For the text-containing cell, return its midpoint in (X, Y) coordinate format. 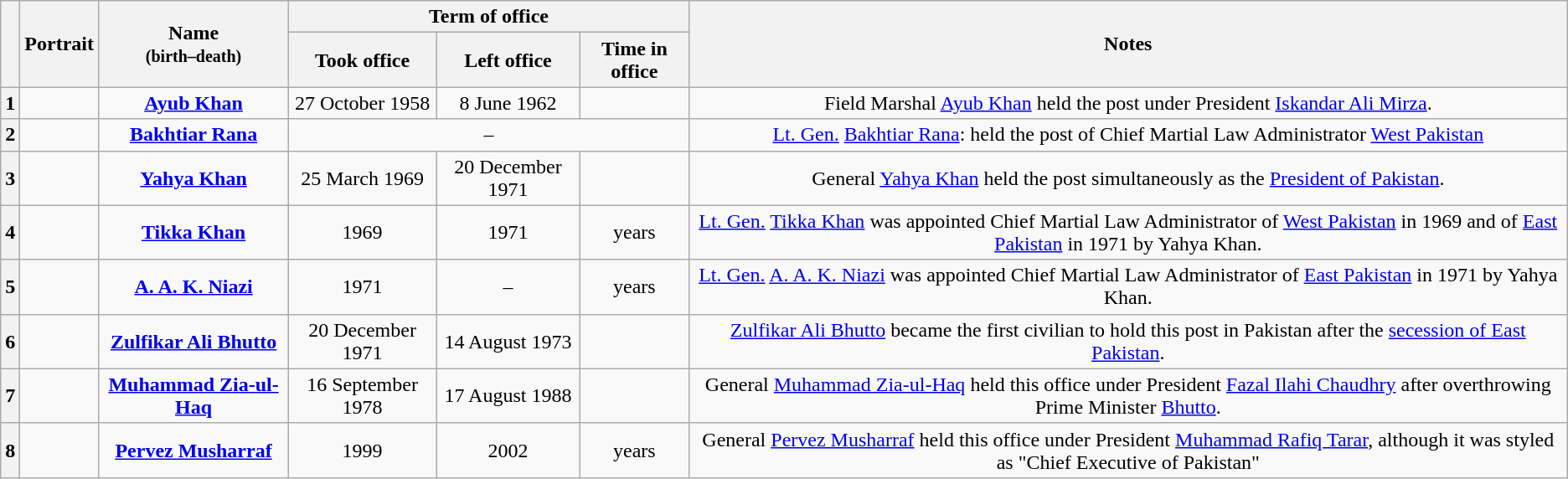
1 (10, 103)
Yahya Khan (193, 178)
Term of office (489, 17)
Lt. Gen. Bakhtiar Rana: held the post of Chief Martial Law Administrator West Pakistan (1127, 135)
27 October 1958 (363, 103)
3 (10, 178)
2 (10, 135)
Zulfikar Ali Bhutto (193, 342)
1969 (363, 233)
Tikka Khan (193, 233)
8 (10, 451)
Lt. Gen. Tikka Khan was appointed Chief Martial Law Administrator of West Pakistan in 1969 and of East Pakistan in 1971 by Yahya Khan. (1127, 233)
25 March 1969 (363, 178)
7 (10, 395)
1999 (363, 451)
Left office (508, 60)
Bakhtiar Rana (193, 135)
4 (10, 233)
Time in office (634, 60)
Zulfikar Ali Bhutto became the first civilian to hold this post in Pakistan after the secession of East Pakistan. (1127, 342)
14 August 1973 (508, 342)
Ayub Khan (193, 103)
Took office (363, 60)
Muhammad Zia-ul-Haq (193, 395)
5 (10, 286)
Pervez Musharraf (193, 451)
16 September 1978 (363, 395)
2002 (508, 451)
6 (10, 342)
Field Marshal Ayub Khan held the post under President Iskandar Ali Mirza. (1127, 103)
A. A. K. Niazi (193, 286)
17 August 1988 (508, 395)
Portrait (59, 44)
Notes (1127, 44)
Lt. Gen. A. A. K. Niazi was appointed Chief Martial Law Administrator of East Pakistan in 1971 by Yahya Khan. (1127, 286)
General Muhammad Zia-ul-Haq held this office under President Fazal Ilahi Chaudhry after overthrowing Prime Minister Bhutto. (1127, 395)
General Pervez Musharraf held this office under President Muhammad Rafiq Tarar, although it was styled as "Chief Executive of Pakistan" (1127, 451)
8 June 1962 (508, 103)
Name(birth–death) (193, 44)
General Yahya Khan held the post simultaneously as the President of Pakistan. (1127, 178)
